Find where the given text appears and provide that cell's center as (x, y) coordinate. 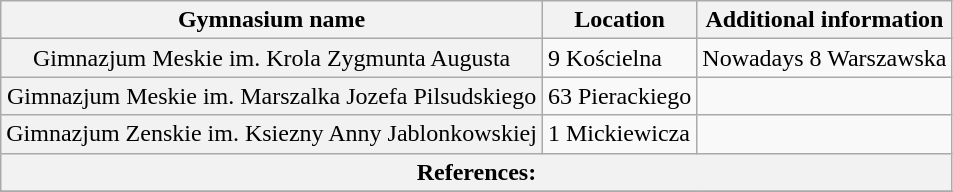
1 Mickiewicza (619, 134)
References: (476, 172)
Gymnasium name (272, 20)
Nowadays 8 Warszawska (824, 58)
Additional information (824, 20)
63 Pierackiego (619, 96)
Gimnazjum Zenskie im. Ksiezny Anny Jablonkowskiej (272, 134)
Gimnazjum Meskie im. Marszalka Jozefa Pilsudskiego (272, 96)
9 Kościelna (619, 58)
Location (619, 20)
Gimnazjum Meskie im. Krola Zygmunta Augusta (272, 58)
